Determine the (X, Y) coordinate at the center of the cell enclosing the given text.  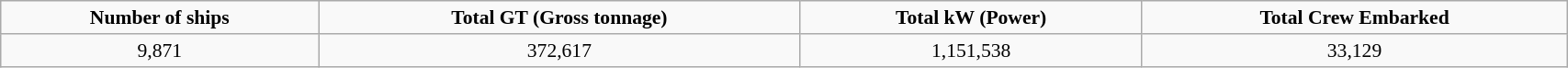
9,871 (160, 51)
Total GT (Gross tonnage) (559, 17)
372,617 (559, 51)
Total kW (Power) (971, 17)
1,151,538 (971, 51)
33,129 (1354, 51)
Number of ships (160, 17)
Total Crew Embarked (1354, 17)
